Detect which cell encompasses the target text, then output its (x, y) center coordinate. 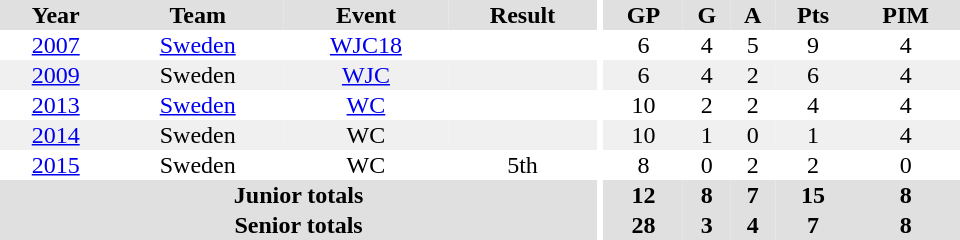
Junior totals (298, 195)
28 (644, 225)
2013 (56, 105)
A (752, 15)
3 (706, 225)
Event (366, 15)
12 (644, 195)
2009 (56, 75)
5th (522, 165)
9 (813, 45)
2015 (56, 165)
15 (813, 195)
Team (198, 15)
5 (752, 45)
WJC18 (366, 45)
G (706, 15)
PIM (906, 15)
2014 (56, 135)
Year (56, 15)
2007 (56, 45)
Pts (813, 15)
GP (644, 15)
WJC (366, 75)
Senior totals (298, 225)
Result (522, 15)
